Detect which cell encompasses the target text, then output its [x, y] center coordinate. 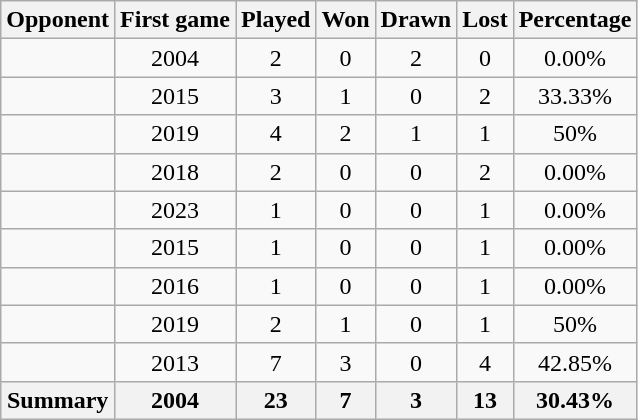
Percentage [575, 20]
23 [276, 400]
Lost [485, 20]
13 [485, 400]
2013 [176, 362]
2018 [176, 172]
2016 [176, 286]
42.85% [575, 362]
33.33% [575, 96]
First game [176, 20]
Summary [58, 400]
30.43% [575, 400]
Played [276, 20]
Drawn [416, 20]
Opponent [58, 20]
Won [346, 20]
2023 [176, 210]
